Provide the [x, y] coordinate of the cell's center where the given text is located.  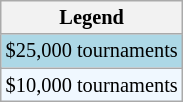
Legend [92, 17]
$10,000 tournaments [92, 85]
$25,000 tournaments [92, 51]
